Search for the cell housing the specified text and yield its [x, y] center coordinate. 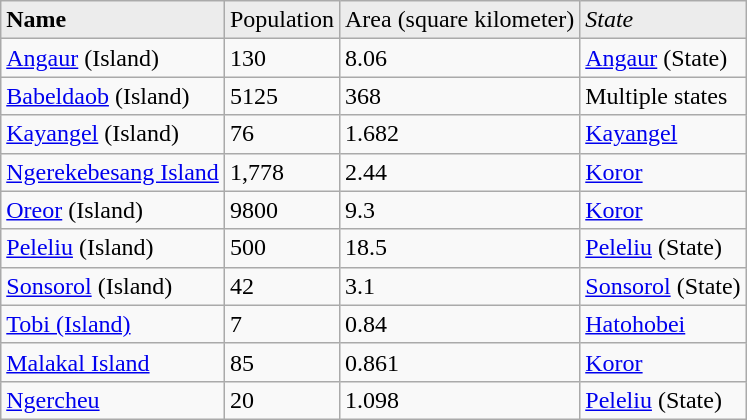
1,778 [282, 172]
20 [282, 400]
Ngercheu [113, 400]
Sonsorol (Island) [113, 286]
Tobi (Island) [113, 324]
76 [282, 134]
Ngerekebesang Island [113, 172]
State [663, 20]
Angaur (Island) [113, 58]
Peleliu (Island) [113, 248]
Kayangel (Island) [113, 134]
0.861 [459, 362]
Angaur (State) [663, 58]
9.3 [459, 210]
9800 [282, 210]
5125 [282, 96]
42 [282, 286]
Babeldaob (Island) [113, 96]
85 [282, 362]
500 [282, 248]
Multiple states [663, 96]
8.06 [459, 58]
1.098 [459, 400]
Hatohobei [663, 324]
7 [282, 324]
18.5 [459, 248]
Malakal Island [113, 362]
Name [113, 20]
Kayangel [663, 134]
130 [282, 58]
0.84 [459, 324]
3.1 [459, 286]
1.682 [459, 134]
368 [459, 96]
Oreor (Island) [113, 210]
Area (square kilometer) [459, 20]
Population [282, 20]
2.44 [459, 172]
Sonsorol (State) [663, 286]
